Search for the cell housing the specified text and yield its [x, y] center coordinate. 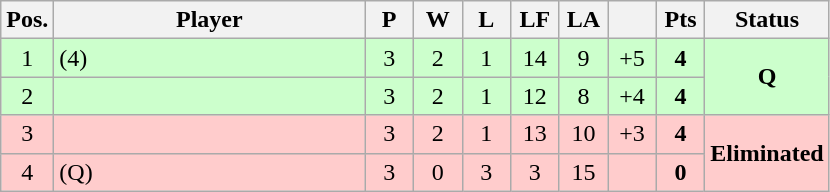
9 [584, 58]
P [390, 20]
W [438, 20]
13 [536, 134]
Pos. [28, 20]
LF [536, 20]
(Q) [210, 172]
L [486, 20]
+4 [632, 96]
10 [584, 134]
+3 [632, 134]
LA [584, 20]
15 [584, 172]
+5 [632, 58]
Q [767, 77]
12 [536, 96]
Player [210, 20]
8 [584, 96]
Status [767, 20]
Pts [680, 20]
Eliminated [767, 153]
(4) [210, 58]
14 [536, 58]
